Determine the (X, Y) coordinate at the center of the cell enclosing the given text.  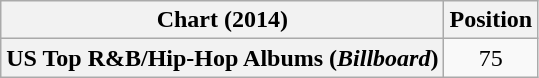
75 (491, 58)
US Top R&B/Hip-Hop Albums (Billboard) (222, 58)
Position (491, 20)
Chart (2014) (222, 20)
